Determine the [X, Y] coordinate at the center of the cell enclosing the given text.  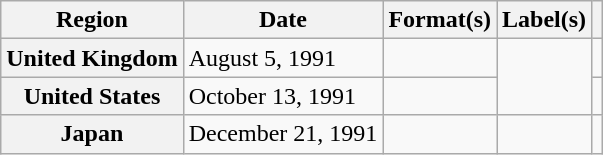
Date [283, 20]
October 13, 1991 [283, 96]
December 21, 1991 [283, 134]
Japan [92, 134]
August 5, 1991 [283, 58]
Format(s) [440, 20]
Region [92, 20]
United States [92, 96]
United Kingdom [92, 58]
Label(s) [544, 20]
